Find where the given text appears and provide that cell's center as (X, Y) coordinate. 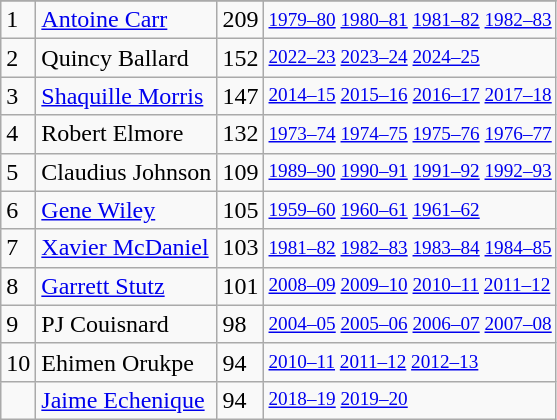
2 (18, 58)
Jaime Echenique (126, 400)
2018–19 2019–20 (410, 400)
103 (240, 248)
Antoine Carr (126, 20)
109 (240, 172)
Claudius Johnson (126, 172)
1 (18, 20)
2022–23 2023–24 2024–25 (410, 58)
2004–05 2005–06 2006–07 2007–08 (410, 324)
3 (18, 96)
6 (18, 210)
2014–15 2015–16 2016–17 2017–18 (410, 96)
Quincy Ballard (126, 58)
2008–09 2009–10 2010–11 2011–12 (410, 286)
PJ Couisnard (126, 324)
209 (240, 20)
1989–90 1990–91 1991–92 1992–93 (410, 172)
5 (18, 172)
7 (18, 248)
147 (240, 96)
Gene Wiley (126, 210)
9 (18, 324)
Ehimen Orukpe (126, 362)
Shaquille Morris (126, 96)
1959–60 1960–61 1961–62 (410, 210)
152 (240, 58)
101 (240, 286)
2010–11 2011–12 2012–13 (410, 362)
1973–74 1974–75 1975–76 1976–77 (410, 134)
132 (240, 134)
Robert Elmore (126, 134)
Xavier McDaniel (126, 248)
98 (240, 324)
10 (18, 362)
1979–80 1980–81 1981–82 1982–83 (410, 20)
105 (240, 210)
Garrett Stutz (126, 286)
4 (18, 134)
1981–82 1982–83 1983–84 1984–85 (410, 248)
8 (18, 286)
